For the text-containing cell, return its midpoint in [X, Y] coordinate format. 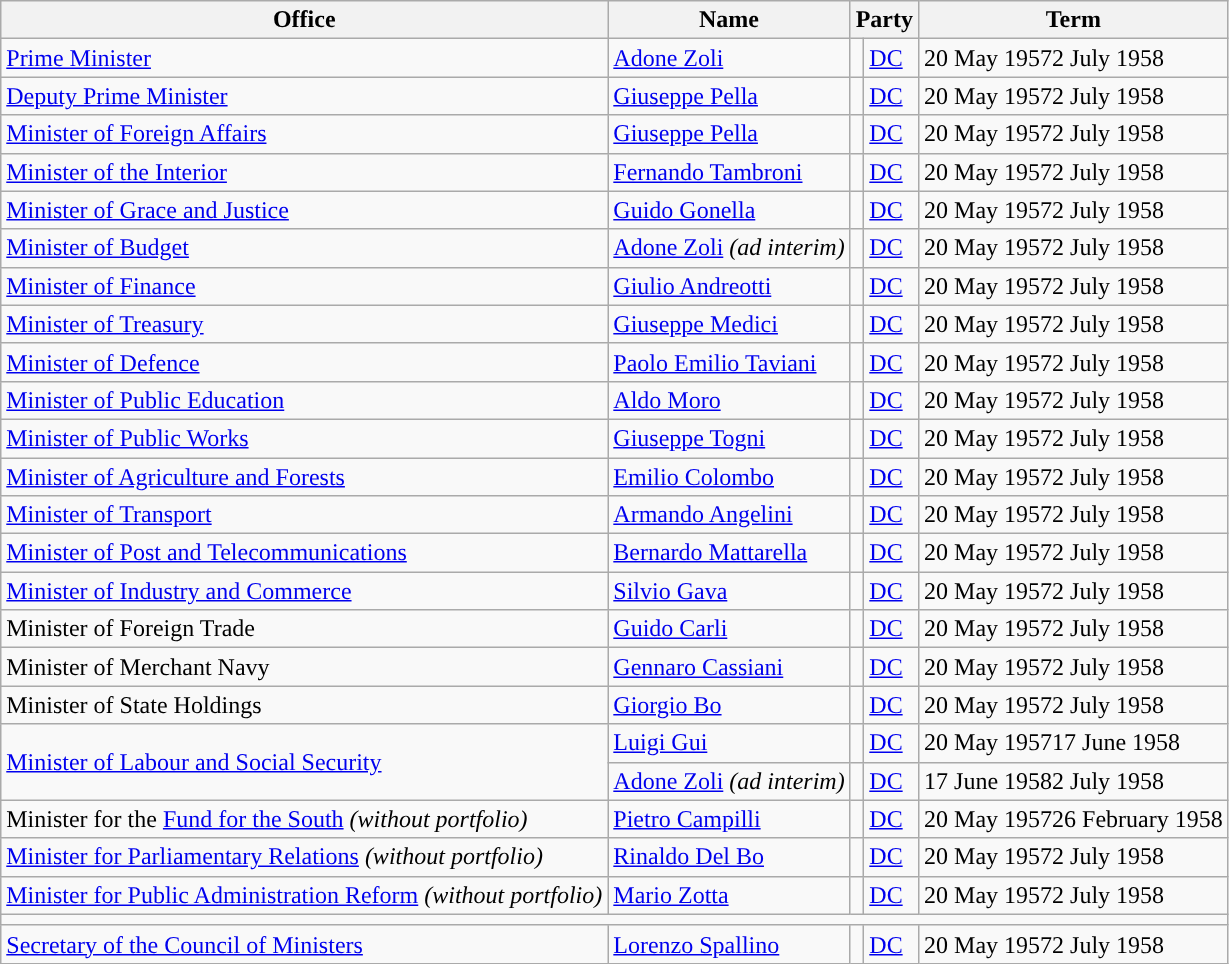
Minister of Foreign Trade [304, 629]
Minister of Merchant Navy [304, 667]
Minister of Finance [304, 286]
Aldo Moro [729, 400]
Paolo Emilio Taviani [729, 362]
Minister for Parliamentary Relations (without portfolio) [304, 857]
Term [1074, 20]
Minister of the Interior [304, 172]
Minister for the Fund for the South (without portfolio) [304, 819]
Party [884, 20]
Minister of Budget [304, 248]
20 May 195726 February 1958 [1074, 819]
Minister of Post and Telecommunications [304, 553]
Giulio Andreotti [729, 286]
Armando Angelini [729, 515]
Deputy Prime Minister [304, 96]
Giorgio Bo [729, 705]
Minister of Foreign Affairs [304, 134]
Name [729, 20]
Giuseppe Medici [729, 324]
Adone Zoli [729, 58]
Minister of State Holdings [304, 705]
Minister of Public Education [304, 400]
Lorenzo Spallino [729, 944]
Rinaldo Del Bo [729, 857]
Minister of Treasury [304, 324]
Prime Minister [304, 58]
17 June 19582 July 1958 [1074, 781]
Emilio Colombo [729, 477]
Silvio Gava [729, 591]
Minister of Public Works [304, 438]
Giuseppe Togni [729, 438]
Fernando Tambroni [729, 172]
Gennaro Cassiani [729, 667]
Bernardo Mattarella [729, 553]
Mario Zotta [729, 895]
Minister of Grace and Justice [304, 210]
Minister of Industry and Commerce [304, 591]
Minister of Agriculture and Forests [304, 477]
20 May 195717 June 1958 [1074, 743]
Guido Carli [729, 629]
Minister for Public Administration Reform (without portfolio) [304, 895]
Minister of Labour and Social Security [304, 762]
Secretary of the Council of Ministers [304, 944]
Office [304, 20]
Luigi Gui [729, 743]
Minister of Defence [304, 362]
Minister of Transport [304, 515]
Guido Gonella [729, 210]
Pietro Campilli [729, 819]
